Find where the given text appears and provide that cell's center as [X, Y] coordinate. 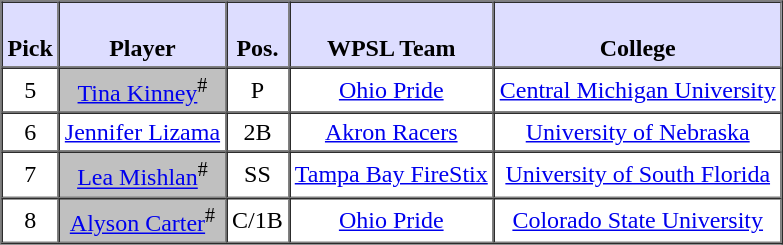
WPSL Team [392, 35]
8 [30, 220]
University of Nebraska [638, 132]
Lea Mishlan# [142, 174]
Tina Kinney# [142, 90]
Pick [30, 35]
7 [30, 174]
6 [30, 132]
College [638, 35]
Tampa Bay FireStix [392, 174]
Central Michigan University [638, 90]
2B [258, 132]
Pos. [258, 35]
Akron Racers [392, 132]
SS [258, 174]
Colorado State University [638, 220]
Player [142, 35]
Alyson Carter# [142, 220]
University of South Florida [638, 174]
C/1B [258, 220]
5 [30, 90]
Jennifer Lizama [142, 132]
P [258, 90]
